Search for the cell housing the specified text and yield its (X, Y) center coordinate. 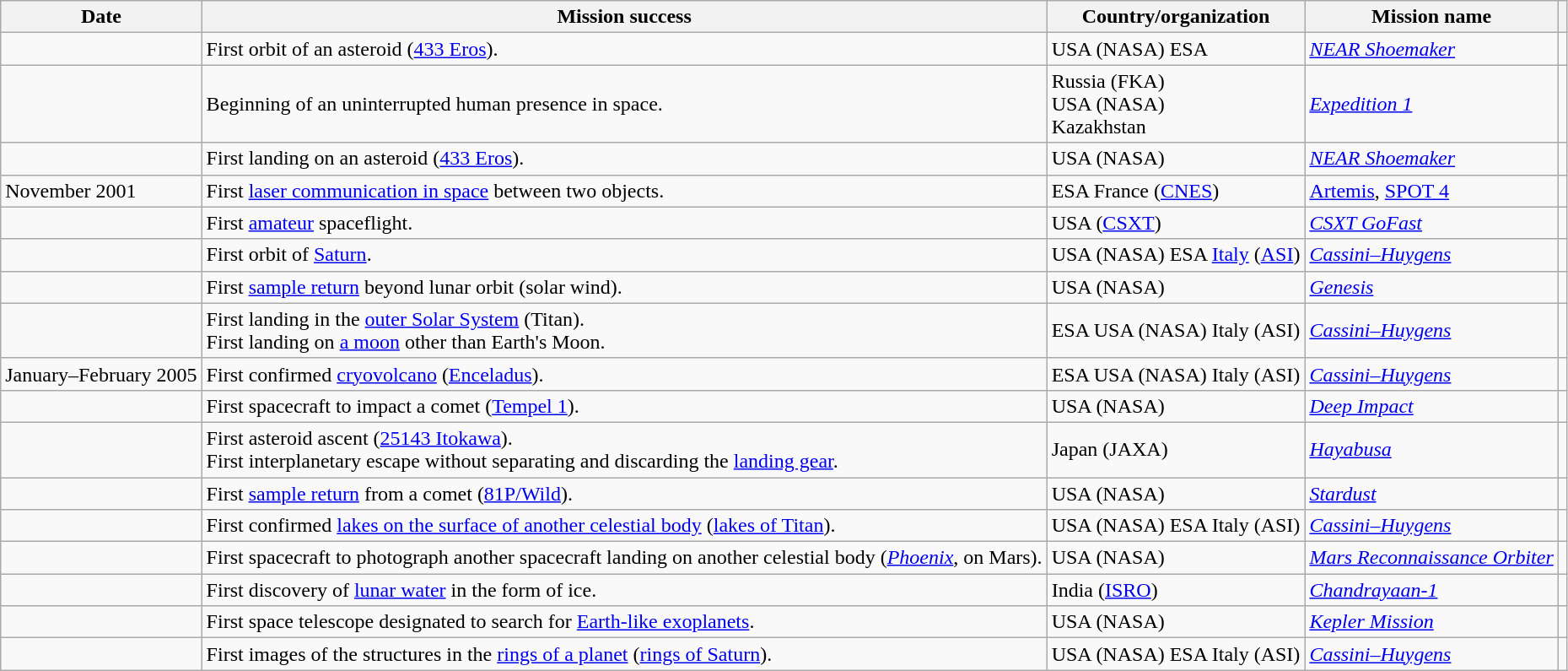
First sample return beyond lunar orbit (solar wind). (624, 287)
First orbit of an asteroid (433 Eros). (624, 49)
Expedition 1 (1431, 104)
First laser communication in space between two objects. (624, 191)
Artemis, SPOT 4 (1431, 191)
Mission success (624, 17)
Deep Impact (1431, 406)
First spacecraft to impact a comet (Tempel 1). (624, 406)
Country/organization (1176, 17)
CSXT GoFast (1431, 223)
Mars Reconnaissance Orbiter (1431, 558)
Date (101, 17)
November 2001 (101, 191)
Mission name (1431, 17)
USA (CSXT) (1176, 223)
First images of the structures in the rings of a planet (rings of Saturn). (624, 654)
India (ISRO) (1176, 590)
Beginning of an uninterrupted human presence in space. (624, 104)
First space telescope designated to search for Earth-like exoplanets. (624, 622)
Chandrayaan-1 (1431, 590)
First asteroid ascent (25143 Itokawa).First interplanetary escape without separating and discarding the landing gear. (624, 449)
January–February 2005 (101, 374)
ESA France (CNES) (1176, 191)
First spacecraft to photograph another spacecraft landing on another celestial body (Phoenix, on Mars). (624, 558)
Genesis (1431, 287)
First landing on an asteroid (433 Eros). (624, 159)
Stardust (1431, 494)
First sample return from a comet (81P/Wild). (624, 494)
Russia (FKA) USA (NASA) Kazakhstan (1176, 104)
USA (NASA) ESA (1176, 49)
First amateur spaceflight. (624, 223)
Hayabusa (1431, 449)
First confirmed lakes on the surface of another celestial body (lakes of Titan). (624, 526)
First landing in the outer Solar System (Titan).First landing on a moon other than Earth's Moon. (624, 331)
Japan (JAXA) (1176, 449)
Kepler Mission (1431, 622)
First confirmed cryovolcano (Enceladus). (624, 374)
First orbit of Saturn. (624, 255)
First discovery of lunar water in the form of ice. (624, 590)
